Scan for the cell matching the given text and deliver its (x, y) coordinate at center. 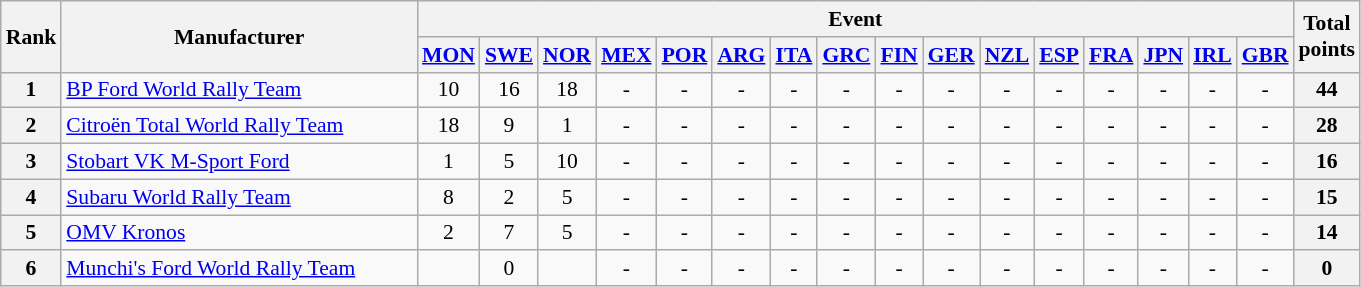
6 (32, 269)
JPN (1163, 55)
OMV Kronos (239, 233)
Totalpoints (1328, 36)
15 (1328, 197)
14 (1328, 233)
Event (856, 19)
7 (509, 233)
GBR (1266, 55)
Munchi's Ford World Rally Team (239, 269)
ITA (794, 55)
Manufacturer (239, 36)
ARG (741, 55)
FRA (1111, 55)
Rank (32, 36)
GER (952, 55)
MEX (626, 55)
NOR (567, 55)
IRL (1212, 55)
3 (32, 162)
28 (1328, 126)
BP Ford World Rally Team (239, 90)
9 (509, 126)
Citroën Total World Rally Team (239, 126)
MON (448, 55)
POR (685, 55)
FIN (898, 55)
44 (1328, 90)
Subaru World Rally Team (239, 197)
Stobart VK M-Sport Ford (239, 162)
4 (32, 197)
NZL (1008, 55)
ESP (1059, 55)
GRC (846, 55)
8 (448, 197)
SWE (509, 55)
